Identify which cell holds the provided text, then report its [x, y] central coordinate. 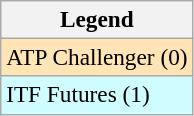
ATP Challenger (0) [97, 57]
Legend [97, 19]
ITF Futures (1) [97, 95]
